From the cell containing the given text, extract its center point as (x, y) coordinate. 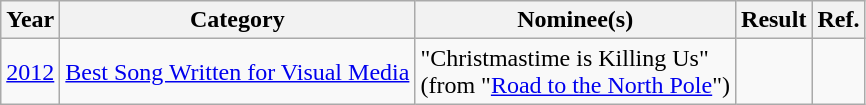
Nominee(s) (576, 20)
Category (238, 20)
Best Song Written for Visual Media (238, 72)
Ref. (838, 20)
Year (30, 20)
Result (774, 20)
"Christmastime is Killing Us"(from "Road to the North Pole") (576, 72)
2012 (30, 72)
